Output the (x, y) coordinate of the center of the cell containing the given text.  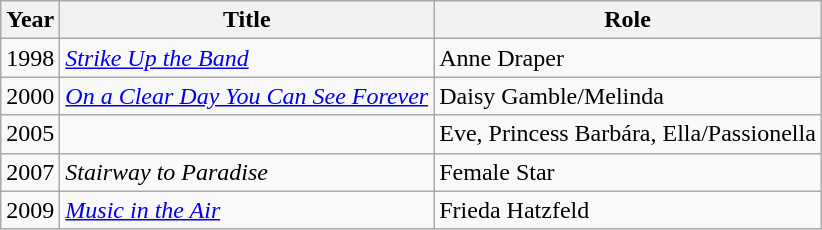
2000 (30, 96)
1998 (30, 58)
Frieda Hatzfeld (628, 210)
On a Clear Day You Can See Forever (247, 96)
Music in the Air (247, 210)
Eve, Princess Barbára, Ella/Passionella (628, 134)
Stairway to Paradise (247, 172)
Anne Draper (628, 58)
Year (30, 20)
Title (247, 20)
Female Star (628, 172)
2005 (30, 134)
2007 (30, 172)
Daisy Gamble/Melinda (628, 96)
Role (628, 20)
Strike Up the Band (247, 58)
2009 (30, 210)
